Capture the cell that displays the provided text and extract its [x, y] central coordinate. 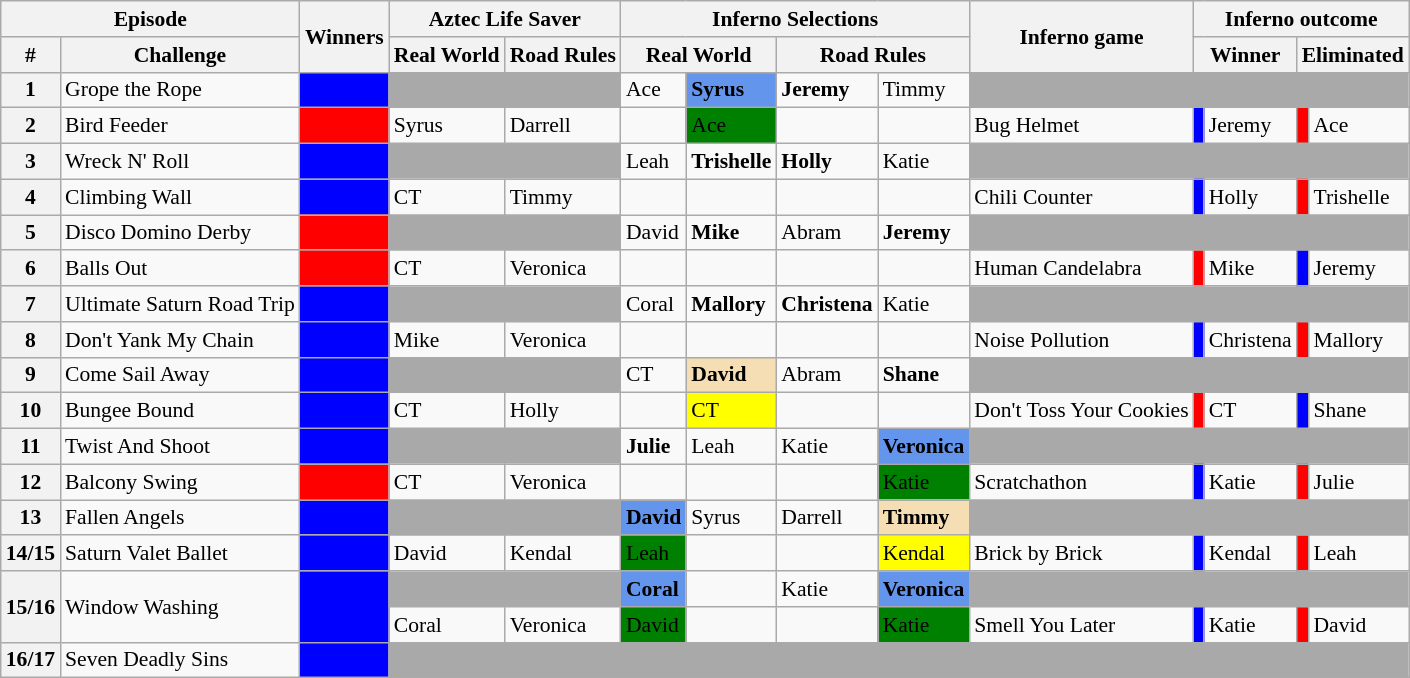
Noise Pollution [1081, 340]
Disco Domino Derby [180, 233]
Inferno outcome [1302, 19]
11 [30, 447]
Seven Deadly Sins [180, 660]
5 [30, 233]
Human Candelabra [1081, 269]
Scratchathon [1081, 482]
Fallen Angels [180, 518]
Come Sail Away [180, 375]
6 [30, 269]
Smell You Later [1081, 625]
Balls Out [180, 269]
3 [30, 162]
16/17 [30, 660]
Winner [1246, 55]
Don't Yank My Chain [180, 340]
14/15 [30, 554]
Inferno Selections [795, 19]
12 [30, 482]
Window Washing [180, 606]
Ultimate Saturn Road Trip [180, 304]
Bungee Bound [180, 411]
Bug Helmet [1081, 126]
15/16 [30, 606]
10 [30, 411]
Aztec Life Saver [505, 19]
Saturn Valet Ballet [180, 554]
Grope the Rope [180, 90]
13 [30, 518]
1 [30, 90]
Twist And Shoot [180, 447]
Bird Feeder [180, 126]
Climbing Wall [180, 197]
Wreck N' Roll [180, 162]
8 [30, 340]
Brick by Brick [1081, 554]
Challenge [180, 55]
Eliminated [1353, 55]
7 [30, 304]
4 [30, 197]
Chili Counter [1081, 197]
2 [30, 126]
9 [30, 375]
Inferno game [1081, 36]
Episode [150, 19]
# [30, 55]
Balcony Swing [180, 482]
Don't Toss Your Cookies [1081, 411]
Winners [344, 36]
